Detect which cell encompasses the target text, then output its (X, Y) center coordinate. 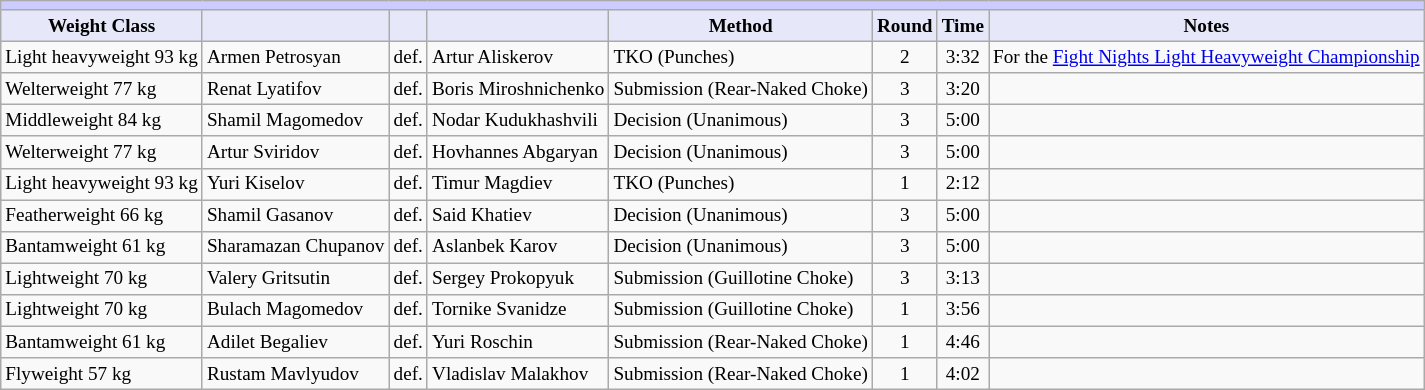
Valery Gritsutin (296, 279)
3:56 (962, 310)
Vladislav Malakhov (518, 374)
3:32 (962, 57)
2:12 (962, 184)
3:13 (962, 279)
Sharamazan Chupanov (296, 247)
Method (741, 26)
Round (904, 26)
3:20 (962, 89)
Aslanbek Karov (518, 247)
Armen Petrosyan (296, 57)
Featherweight 66 kg (102, 216)
Said Khatiev (518, 216)
Artur Sviridov (296, 152)
Tornike Svanidze (518, 310)
Bulach Magomedov (296, 310)
4:02 (962, 374)
Adilet Begaliev (296, 342)
For the Fight Nights Light Heavyweight Championship (1207, 57)
Hovhannes Abgaryan (518, 152)
Yuri Roschin (518, 342)
Boris Miroshnichenko (518, 89)
Nodar Kudukhashvili (518, 121)
Yuri Kiselov (296, 184)
Flyweight 57 kg (102, 374)
Middleweight 84 kg (102, 121)
Rustam Mavlyudov (296, 374)
Timur Magdiev (518, 184)
Time (962, 26)
4:46 (962, 342)
Artur Aliskerov (518, 57)
2 (904, 57)
Shamil Gasanov (296, 216)
Shamil Magomedov (296, 121)
Notes (1207, 26)
Sergey Prokopyuk (518, 279)
Weight Class (102, 26)
Renat Lyatifov (296, 89)
